For the text-containing cell, return its midpoint in [x, y] coordinate format. 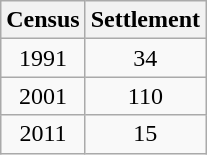
2001 [43, 96]
Settlement [145, 20]
1991 [43, 58]
Census [43, 20]
15 [145, 134]
2011 [43, 134]
34 [145, 58]
110 [145, 96]
